Detect which cell encompasses the target text, then output its (X, Y) center coordinate. 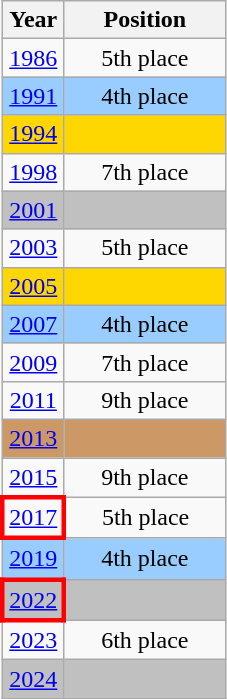
Position (144, 20)
2003 (33, 248)
2024 (33, 679)
1986 (33, 58)
Year (33, 20)
2005 (33, 286)
2017 (33, 518)
2001 (33, 210)
2023 (33, 640)
1994 (33, 134)
2015 (33, 478)
2019 (33, 558)
2007 (33, 324)
1998 (33, 172)
2022 (33, 600)
2011 (33, 400)
2013 (33, 438)
1991 (33, 96)
6th place (144, 640)
2009 (33, 362)
